Return [x, y] of the center of cell containing provided text 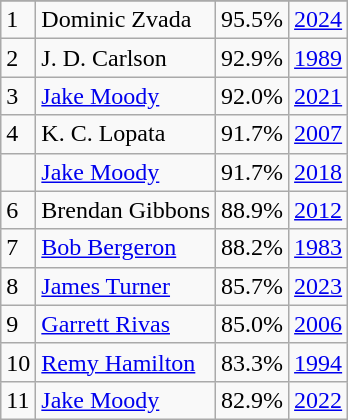
Garrett Rivas [126, 324]
7 [18, 248]
2007 [318, 134]
82.9% [252, 400]
4 [18, 134]
2021 [318, 96]
10 [18, 362]
2 [18, 58]
1994 [318, 362]
1983 [318, 248]
2023 [318, 286]
6 [18, 210]
J. D. Carlson [126, 58]
Brendan Gibbons [126, 210]
88.2% [252, 248]
85.7% [252, 286]
92.0% [252, 96]
3 [18, 96]
1989 [318, 58]
Dominic Zvada [126, 20]
9 [18, 324]
2022 [318, 400]
K. C. Lopata [126, 134]
8 [18, 286]
2024 [318, 20]
2012 [318, 210]
Remy Hamilton [126, 362]
2018 [318, 172]
85.0% [252, 324]
James Turner [126, 286]
83.3% [252, 362]
95.5% [252, 20]
92.9% [252, 58]
88.9% [252, 210]
2006 [318, 324]
1 [18, 20]
Bob Bergeron [126, 248]
11 [18, 400]
